Locate the cell with the specified text and output its (X, Y) center coordinate. 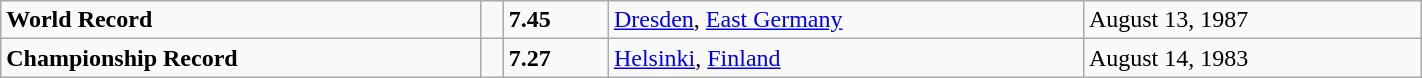
Helsinki, Finland (846, 58)
August 14, 1983 (1252, 58)
World Record (242, 20)
Dresden, East Germany (846, 20)
August 13, 1987 (1252, 20)
Championship Record (242, 58)
7.27 (556, 58)
7.45 (556, 20)
